Locate the cell with the specified text and output its [X, Y] center coordinate. 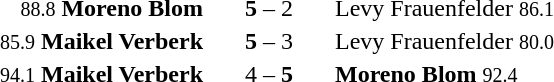
5 – 3 [270, 41]
